Locate the cell with the specified text and output its (X, Y) center coordinate. 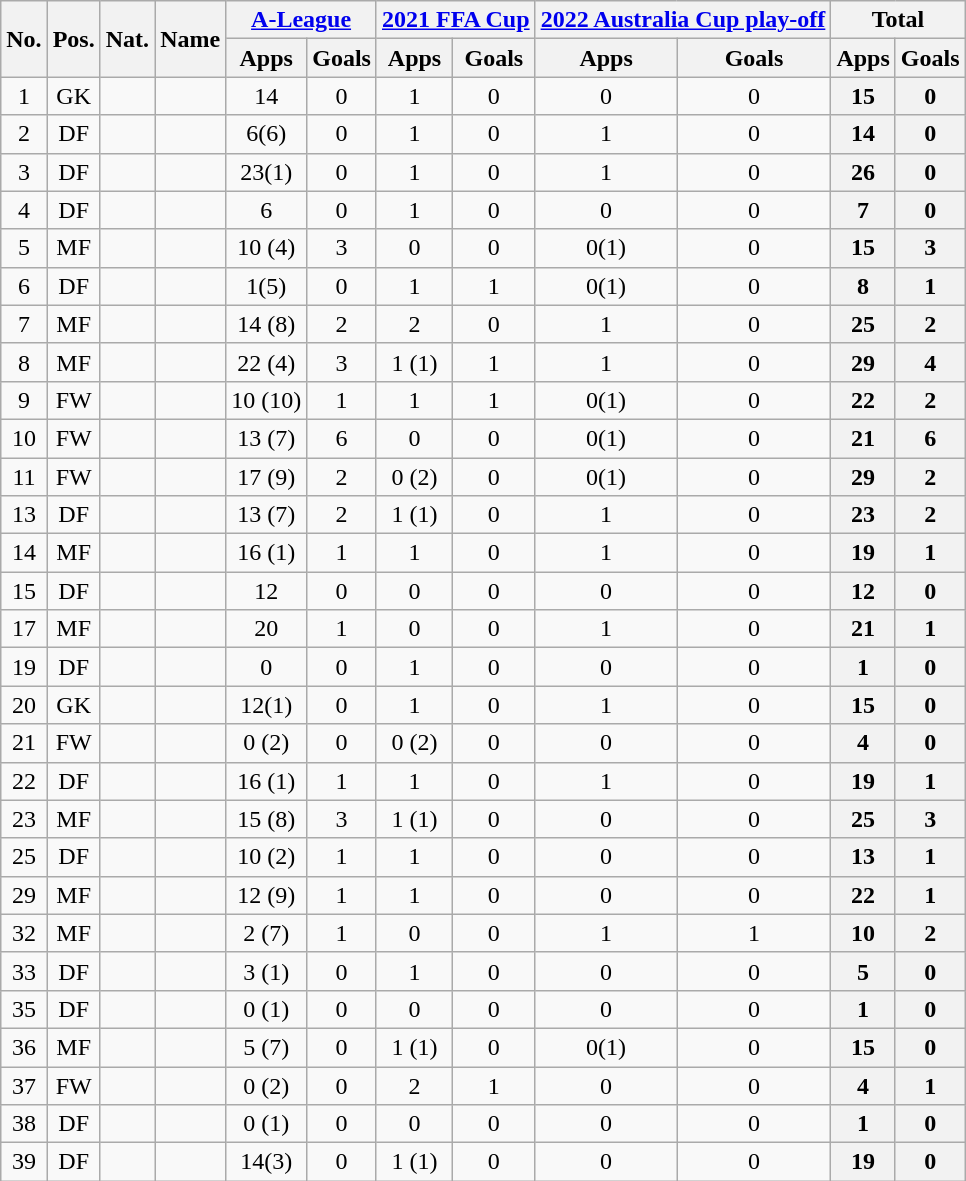
1(5) (266, 286)
32 (24, 933)
15 (8) (266, 819)
38 (24, 1124)
Pos. (74, 39)
10 (10) (266, 400)
14 (8) (266, 324)
6(6) (266, 134)
Name (190, 39)
2021 FFA Cup (456, 20)
2022 Australia Cup play-off (683, 20)
A-League (302, 20)
36 (24, 1047)
26 (863, 172)
12 (9) (266, 895)
2 (7) (266, 933)
10 (4) (266, 248)
12(1) (266, 705)
39 (24, 1162)
17 (9) (266, 477)
33 (24, 971)
3 (1) (266, 971)
22 (4) (266, 362)
5 (7) (266, 1047)
23(1) (266, 172)
14(3) (266, 1162)
Nat. (127, 39)
No. (24, 39)
11 (24, 477)
10 (2) (266, 857)
37 (24, 1085)
9 (24, 400)
35 (24, 1009)
Total (898, 20)
17 (24, 629)
